Extract the (X, Y) coordinate from the center of the cell holding the provided text.  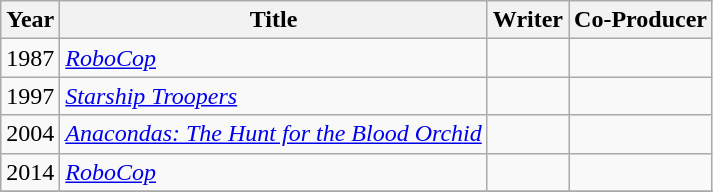
Writer (528, 20)
1987 (30, 58)
Co-Producer (641, 20)
1997 (30, 96)
2014 (30, 172)
2004 (30, 134)
Title (274, 20)
Starship Troopers (274, 96)
Anacondas: The Hunt for the Blood Orchid (274, 134)
Year (30, 20)
